Search for the cell housing the specified text and yield its [X, Y] center coordinate. 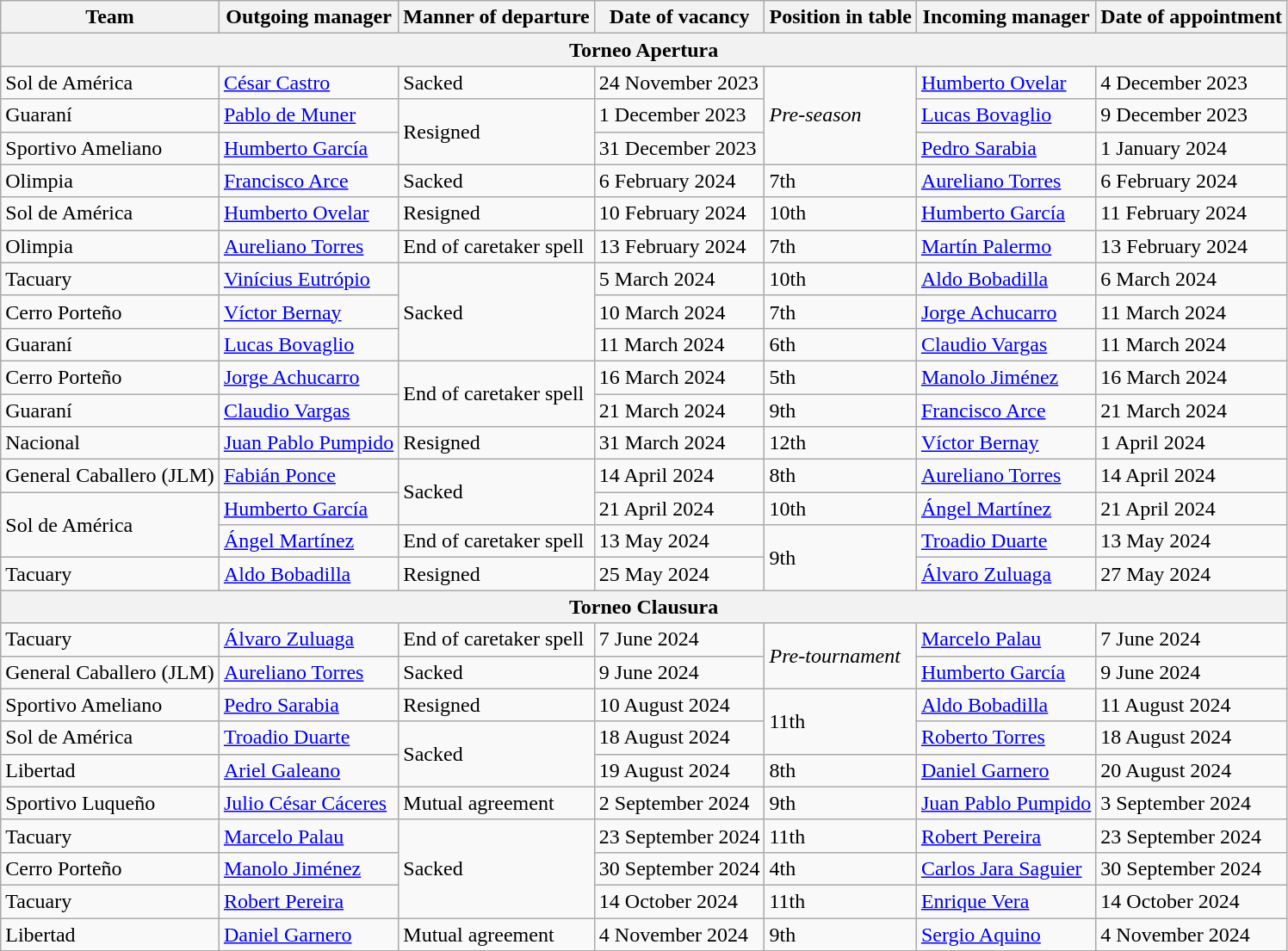
1 April 2024 [1192, 443]
Nacional [110, 443]
3 September 2024 [1192, 803]
Ariel Galeano [308, 770]
Date of appointment [1192, 17]
Pablo de Muner [308, 115]
Julio César Cáceres [308, 803]
Enrique Vera [1006, 901]
César Castro [308, 83]
4 December 2023 [1192, 83]
Carlos Jara Saguier [1006, 868]
1 January 2024 [1192, 148]
Outgoing manager [308, 17]
6th [840, 344]
Roberto Torres [1006, 738]
31 December 2023 [679, 148]
Pre-tournament [840, 656]
Martín Palermo [1006, 246]
10 March 2024 [679, 312]
Manner of departure [496, 17]
9 December 2023 [1192, 115]
11 August 2024 [1192, 705]
Sportivo Luqueño [110, 803]
Incoming manager [1006, 17]
Torneo Clausura [644, 607]
Team [110, 17]
Torneo Apertura [644, 50]
5th [840, 377]
2 September 2024 [679, 803]
24 November 2023 [679, 83]
Sergio Aquino [1006, 934]
12th [840, 443]
19 August 2024 [679, 770]
5 March 2024 [679, 279]
1 December 2023 [679, 115]
11 February 2024 [1192, 213]
10 August 2024 [679, 705]
Vinícius Eutrópio [308, 279]
31 March 2024 [679, 443]
Position in table [840, 17]
Date of vacancy [679, 17]
4th [840, 868]
Fabián Ponce [308, 476]
20 August 2024 [1192, 770]
27 May 2024 [1192, 574]
Pre-season [840, 115]
6 March 2024 [1192, 279]
10 February 2024 [679, 213]
25 May 2024 [679, 574]
